Identify which cell holds the provided text, then report its [x, y] central coordinate. 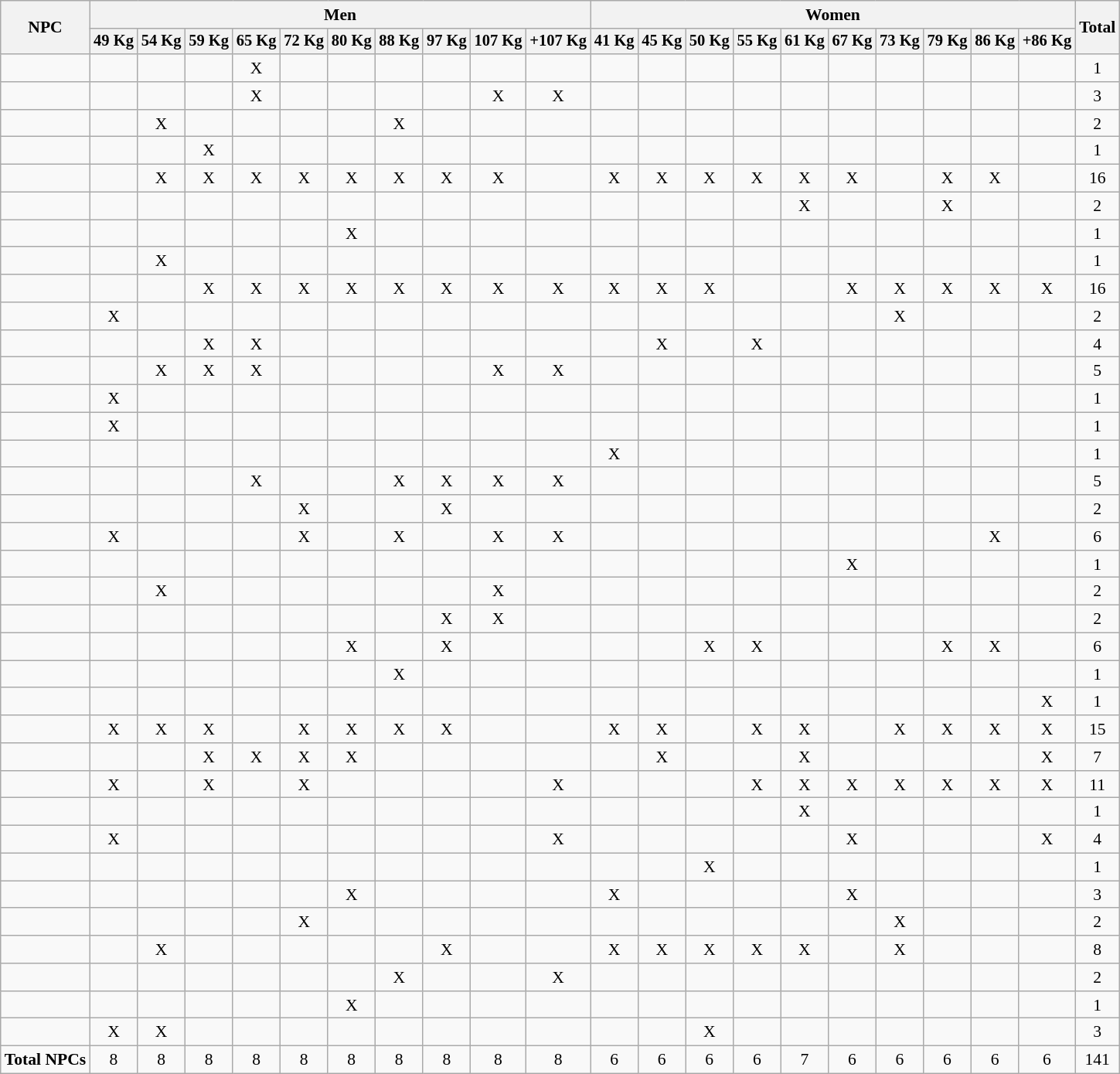
72 Kg [304, 42]
11 [1098, 785]
67 Kg [853, 42]
45 Kg [662, 42]
107 Kg [499, 42]
49 Kg [114, 42]
86 Kg [995, 42]
Total NPCs [45, 1060]
54 Kg [162, 42]
79 Kg [948, 42]
61 Kg [805, 42]
55 Kg [757, 42]
Men [340, 15]
+107 Kg [558, 42]
+86 Kg [1047, 42]
73 Kg [900, 42]
141 [1098, 1060]
65 Kg [257, 42]
41 Kg [614, 42]
80 Kg [352, 42]
59 Kg [209, 42]
50 Kg [710, 42]
97 Kg [447, 42]
15 [1098, 729]
NPC [45, 28]
88 Kg [400, 42]
Total [1098, 28]
Women [833, 15]
